Return [x, y] of the center of cell containing provided text 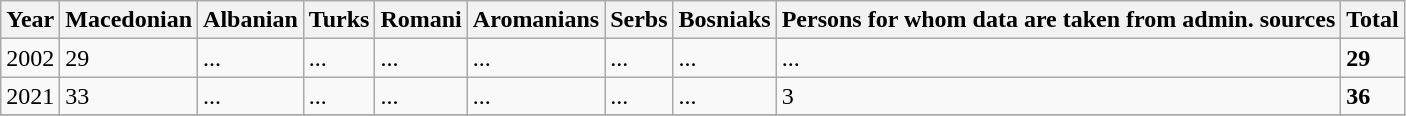
2021 [30, 96]
Albanian [251, 20]
Persons for whom data are taken from admin. sources [1058, 20]
2002 [30, 58]
3 [1058, 96]
Turks [339, 20]
Serbs [639, 20]
Total [1373, 20]
Bosniaks [724, 20]
Aromanians [536, 20]
Year [30, 20]
Macedonian [129, 20]
36 [1373, 96]
33 [129, 96]
Romani [421, 20]
